Return [x, y] of the center of cell containing provided text 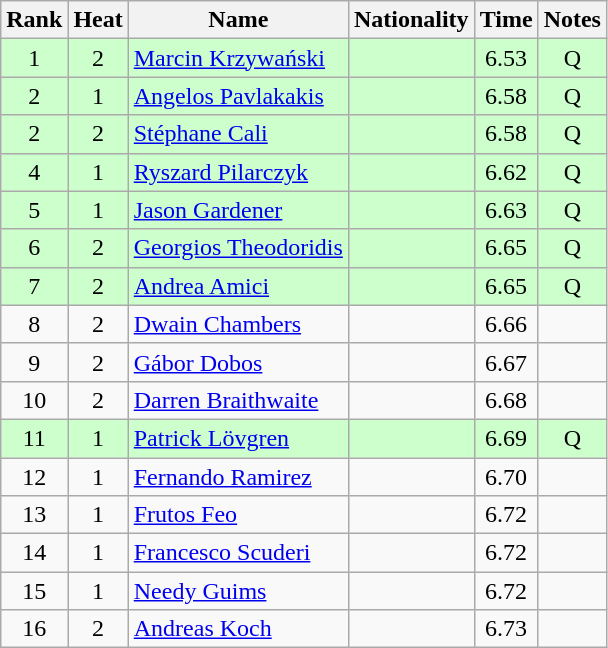
Ryszard Pilarczyk [238, 172]
6.73 [506, 629]
Andrea Amici [238, 286]
Andreas Koch [238, 629]
Stéphane Cali [238, 134]
6.63 [506, 210]
Angelos Pavlakakis [238, 96]
Patrick Lövgren [238, 438]
6.70 [506, 477]
Dwain Chambers [238, 324]
10 [34, 400]
Georgios Theodoridis [238, 248]
6.68 [506, 400]
15 [34, 591]
Francesco Scuderi [238, 553]
Marcin Krzywański [238, 58]
14 [34, 553]
5 [34, 210]
4 [34, 172]
Frutos Feo [238, 515]
Notes [572, 20]
6.62 [506, 172]
12 [34, 477]
Name [238, 20]
Darren Braithwaite [238, 400]
8 [34, 324]
6.66 [506, 324]
7 [34, 286]
Time [506, 20]
Heat [98, 20]
6.69 [506, 438]
9 [34, 362]
Needy Guims [238, 591]
Fernando Ramirez [238, 477]
13 [34, 515]
Gábor Dobos [238, 362]
6.67 [506, 362]
Jason Gardener [238, 210]
6.53 [506, 58]
16 [34, 629]
6 [34, 248]
Rank [34, 20]
Nationality [411, 20]
11 [34, 438]
